Identify which cell holds the provided text, then report its (X, Y) central coordinate. 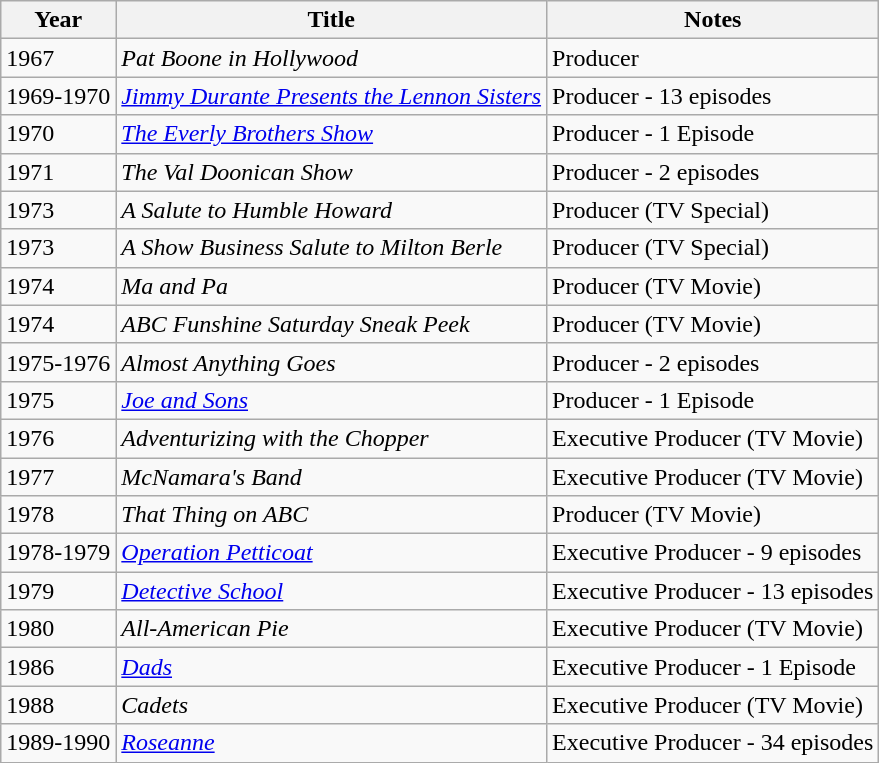
Cadets (332, 705)
Adventurizing with the Chopper (332, 438)
1975-1976 (58, 362)
1978-1979 (58, 553)
Dads (332, 667)
The Val Doonican Show (332, 172)
All-American Pie (332, 629)
1976 (58, 438)
The Everly Brothers Show (332, 134)
1989-1990 (58, 743)
1970 (58, 134)
Joe and Sons (332, 400)
1975 (58, 400)
1967 (58, 58)
1969-1970 (58, 96)
Executive Producer - 13 episodes (713, 591)
Title (332, 20)
Year (58, 20)
Detective School (332, 591)
1986 (58, 667)
Notes (713, 20)
Pat Boone in Hollywood (332, 58)
1977 (58, 477)
Executive Producer - 9 episodes (713, 553)
A Salute to Humble Howard (332, 210)
Operation Petticoat (332, 553)
Executive Producer - 1 Episode (713, 667)
McNamara's Band (332, 477)
Ma and Pa (332, 286)
Jimmy Durante Presents the Lennon Sisters (332, 96)
Producer - 13 episodes (713, 96)
Executive Producer - 34 episodes (713, 743)
1980 (58, 629)
Roseanne (332, 743)
That Thing on ABC (332, 515)
Producer (713, 58)
1988 (58, 705)
A Show Business Salute to Milton Berle (332, 248)
Almost Anything Goes (332, 362)
ABC Funshine Saturday Sneak Peek (332, 324)
1979 (58, 591)
1978 (58, 515)
1971 (58, 172)
